Determine the [x, y] coordinate at the center of the cell enclosing the given text.  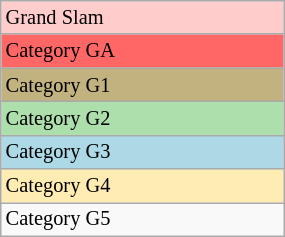
Category G3 [142, 152]
Category G4 [142, 186]
Category G5 [142, 219]
Category G2 [142, 118]
Category GA [142, 51]
Category G1 [142, 85]
Grand Slam [142, 17]
